Pinpoint the cell where the given text exists, returning its (X, Y) midpoint coordinate. 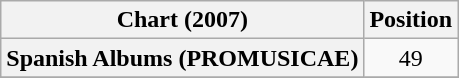
Spanish Albums (PROMUSICAE) (182, 58)
Position (411, 20)
49 (411, 58)
Chart (2007) (182, 20)
